Locate the cell with the specified text and output its (x, y) center coordinate. 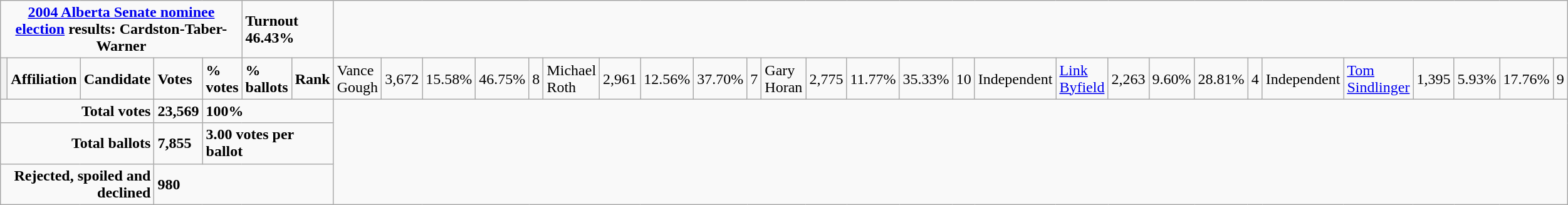
10 (964, 79)
% ballots (267, 79)
Total votes (78, 111)
Candidate (117, 79)
Link Byfield (1082, 79)
2004 Alberta Senate nominee election results: Cardston-Taber-Warner (122, 29)
3,672 (402, 79)
Gary Horan (783, 79)
23,569 (178, 111)
28.81% (1221, 79)
8 (536, 79)
100% (268, 111)
9.60% (1172, 79)
Michael Roth (572, 79)
7,855 (178, 143)
1,395 (1434, 79)
7 (755, 79)
35.33% (926, 79)
12.56% (667, 79)
2,263 (1128, 79)
Turnout 46.43% (288, 29)
Total ballots (78, 143)
Affiliation (44, 79)
4 (1255, 79)
15.58% (449, 79)
3.00 votes per ballot (268, 143)
2,775 (826, 79)
2,961 (620, 79)
Vance Gough (357, 79)
11.77% (873, 79)
Votes (178, 79)
5.93% (1477, 79)
980 (244, 184)
9 (1560, 79)
Tom Sindlinger (1379, 79)
37.70% (721, 79)
Rejected, spoiled and declined (78, 184)
Rank (312, 79)
17.76% (1527, 79)
46.75% (503, 79)
% votes (222, 79)
